Pinpoint the cell where the given text exists, returning its [X, Y] midpoint coordinate. 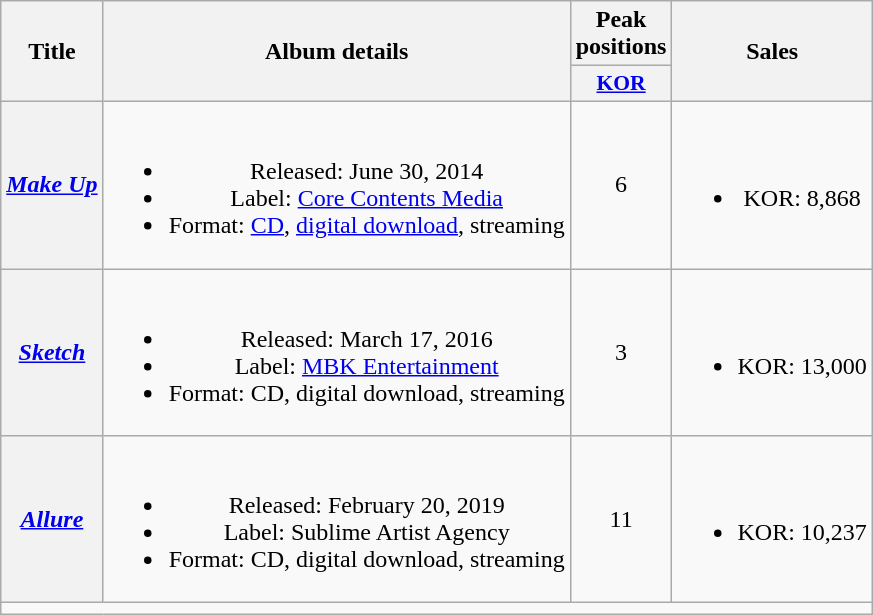
Released: February 20, 2019Label: Sublime Artist AgencyFormat: CD, digital download, streaming [336, 520]
KOR: 10,237 [772, 520]
Album details [336, 52]
Sketch [52, 352]
Make Up [52, 184]
KOR: 13,000 [772, 352]
Title [52, 52]
KOR: 8,868 [772, 184]
3 [621, 352]
Peak positions [621, 34]
Released: June 30, 2014Label: Core Contents MediaFormat: CD, digital download, streaming [336, 184]
Sales [772, 52]
Allure [52, 520]
Released: March 17, 2016Label: MBK EntertainmentFormat: CD, digital download, streaming [336, 352]
KOR [621, 84]
6 [621, 184]
11 [621, 520]
